Search for the cell housing the specified text and yield its (x, y) center coordinate. 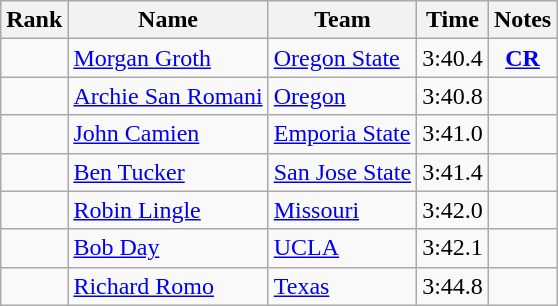
Oregon (342, 96)
Rank (34, 20)
Team (342, 20)
Richard Romo (168, 286)
Emporia State (342, 134)
Morgan Groth (168, 58)
UCLA (342, 248)
3:40.8 (453, 96)
Bob Day (168, 248)
John Camien (168, 134)
Time (453, 20)
3:42.1 (453, 248)
San Jose State (342, 172)
Ben Tucker (168, 172)
Archie San Romani (168, 96)
Missouri (342, 210)
3:41.0 (453, 134)
Texas (342, 286)
3:41.4 (453, 172)
Robin Lingle (168, 210)
Name (168, 20)
3:40.4 (453, 58)
3:44.8 (453, 286)
3:42.0 (453, 210)
CR (522, 58)
Oregon State (342, 58)
Notes (522, 20)
